Identify which cell holds the provided text, then report its [x, y] central coordinate. 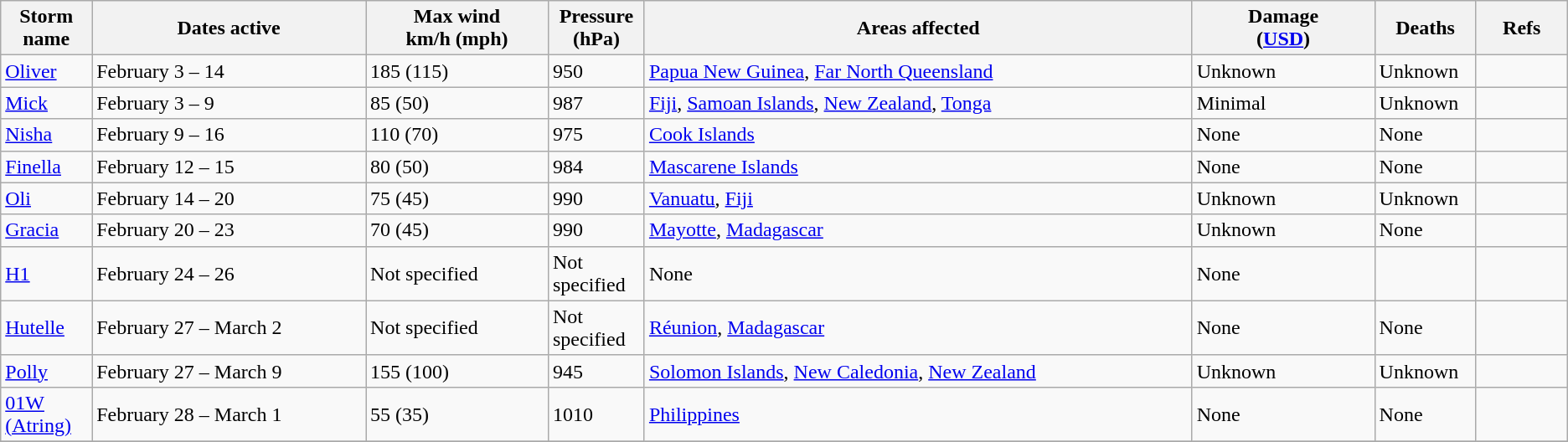
Refs [1521, 28]
70 (45) [457, 230]
February 12 – 15 [230, 167]
Solomon Islands, New Caledonia, New Zealand [918, 371]
February 27 – March 9 [230, 371]
Max windkm/h (mph) [457, 28]
Vanuatu, Fiji [918, 198]
Mayotte, Madagascar [918, 230]
110 (70) [457, 135]
Damage(USD) [1283, 28]
Dates active [230, 28]
Polly [47, 371]
Nisha [47, 135]
80 (50) [457, 167]
Philippines [918, 414]
945 [596, 371]
February 28 – March 1 [230, 414]
Oli [47, 198]
Cook Islands [918, 135]
Areas affected [918, 28]
85 (50) [457, 103]
Papua New Guinea, Far North Queensland [918, 71]
Fiji, Samoan Islands, New Zealand, Tonga [918, 103]
1010 [596, 414]
975 [596, 135]
55 (35) [457, 414]
Minimal [1283, 103]
H1 [47, 273]
Réunion, Madagascar [918, 328]
February 20 – 23 [230, 230]
February 27 – March 2 [230, 328]
01W (Atring) [47, 414]
987 [596, 103]
950 [596, 71]
984 [596, 167]
Pressure(hPa) [596, 28]
February 9 – 16 [230, 135]
February 3 – 9 [230, 103]
February 14 – 20 [230, 198]
155 (100) [457, 371]
Storm name [47, 28]
Gracia [47, 230]
75 (45) [457, 198]
Oliver [47, 71]
Hutelle [47, 328]
Finella [47, 167]
Mascarene Islands [918, 167]
Mick [47, 103]
February 3 – 14 [230, 71]
Deaths [1426, 28]
185 (115) [457, 71]
February 24 – 26 [230, 273]
